Determine the (x, y) coordinate at the center of the cell enclosing the given text.  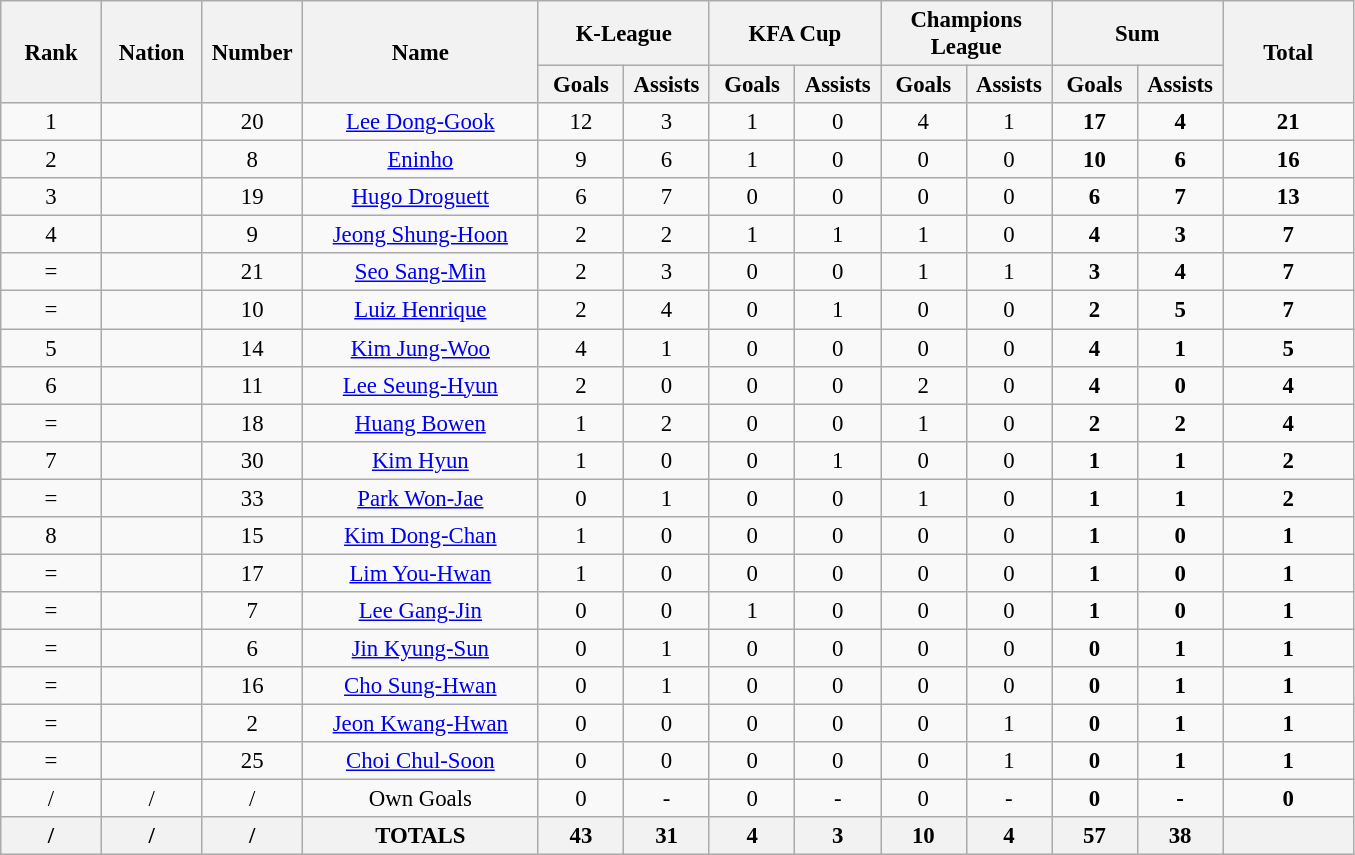
Rank (52, 52)
18 (252, 423)
20 (252, 122)
Name (421, 52)
Jin Kyung-Sun (421, 648)
Own Goals (421, 799)
Park Won-Jae (421, 498)
Total (1288, 52)
Eninho (421, 160)
Lim You-Hwan (421, 573)
Choi Chul-Soon (421, 761)
Kim Dong-Chan (421, 536)
15 (252, 536)
19 (252, 197)
Jeong Shung-Hoon (421, 235)
Sum (1138, 34)
Number (252, 52)
57 (1095, 836)
Hugo Droguett (421, 197)
38 (1180, 836)
Kim Hyun (421, 460)
TOTALS (421, 836)
11 (252, 385)
Huang Bowen (421, 423)
33 (252, 498)
12 (581, 122)
Luiz Henrique (421, 310)
13 (1288, 197)
Cho Sung-Hwan (421, 686)
14 (252, 348)
Kim Jung-Woo (421, 348)
Jeon Kwang-Hwan (421, 724)
30 (252, 460)
K-League (624, 34)
Lee Dong-Gook (421, 122)
Lee Gang-Jin (421, 611)
KFA Cup (794, 34)
Lee Seung-Hyun (421, 385)
Nation (152, 52)
Champions League (966, 34)
43 (581, 836)
25 (252, 761)
31 (667, 836)
Seo Sang-Min (421, 273)
